Determine the (X, Y) coordinate at the center of the cell enclosing the given text.  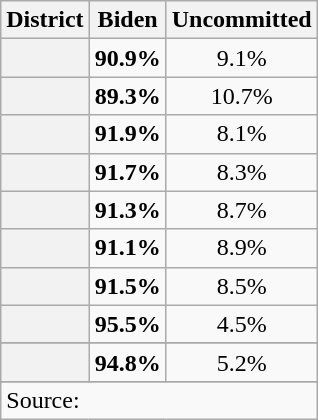
91.7% (128, 172)
89.3% (128, 96)
8.1% (242, 134)
District (45, 20)
5.2% (242, 362)
8.5% (242, 286)
Uncommitted (242, 20)
91.9% (128, 134)
91.1% (128, 248)
9.1% (242, 58)
91.5% (128, 286)
90.9% (128, 58)
95.5% (128, 324)
91.3% (128, 210)
Source: (159, 400)
8.9% (242, 248)
4.5% (242, 324)
8.7% (242, 210)
94.8% (128, 362)
10.7% (242, 96)
Biden (128, 20)
8.3% (242, 172)
